Find where the given text appears and provide that cell's center as (X, Y) coordinate. 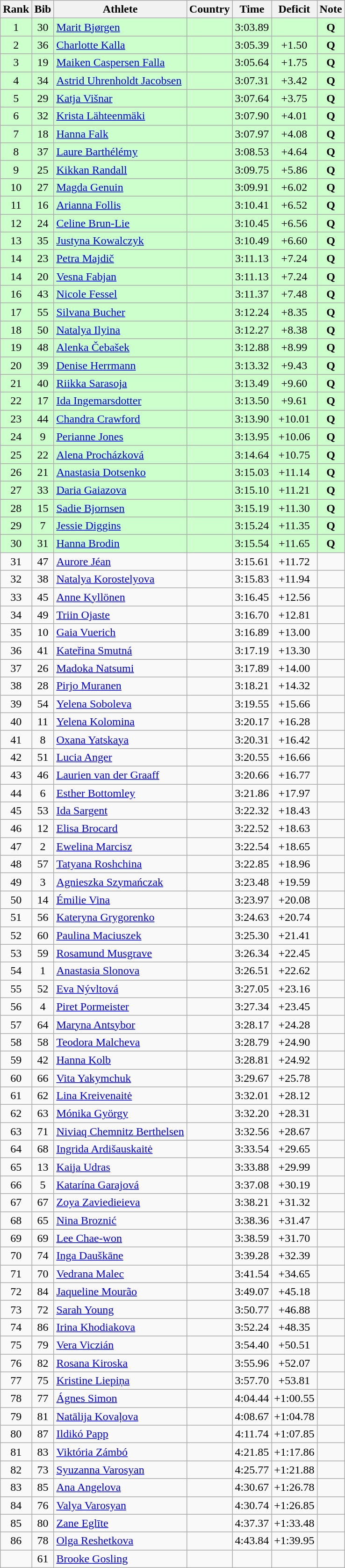
+6.02 (295, 187)
3:22.52 (252, 829)
3:10.49 (252, 241)
Riikka Sarasoja (120, 383)
3:15.54 (252, 544)
15 (43, 508)
3:49.07 (252, 1291)
3:28.79 (252, 1042)
4:21.85 (252, 1452)
+48.35 (295, 1327)
+5.86 (295, 169)
+13.00 (295, 633)
+13.30 (295, 650)
Lee Chae-won (120, 1238)
Denise Herrmann (120, 365)
Zane Eglīte (120, 1523)
Viktória Zámbó (120, 1452)
3:07.31 (252, 80)
Tatyana Roshchina (120, 864)
+28.67 (295, 1131)
3:32.56 (252, 1131)
3:22.54 (252, 846)
+1:17.86 (295, 1452)
3:23.48 (252, 882)
+1:00.55 (295, 1399)
4:11.74 (252, 1434)
+16.42 (295, 739)
Rosana Kiroska (120, 1363)
+31.47 (295, 1220)
Rosamund Musgrave (120, 953)
Niviaq Chemnitz Berthelsen (120, 1131)
Hanna Brodin (120, 544)
4:37.37 (252, 1523)
Brooke Gosling (120, 1559)
3:12.24 (252, 312)
3:13.50 (252, 401)
+46.88 (295, 1309)
3:20.66 (252, 775)
+31.32 (295, 1203)
+11.21 (295, 490)
3:10.45 (252, 223)
Kateřina Smutná (120, 650)
+23.16 (295, 989)
Ingrida Ardišauskaitė (120, 1149)
+18.43 (295, 811)
+24.28 (295, 1024)
3:08.53 (252, 152)
3:05.64 (252, 63)
3:13.90 (252, 419)
3:20.31 (252, 739)
Natalya Ilyina (120, 330)
3:16.45 (252, 597)
3:07.97 (252, 134)
+1:07.85 (295, 1434)
Bib (43, 9)
3:38.36 (252, 1220)
3:55.96 (252, 1363)
Lucia Anger (120, 757)
+28.12 (295, 1096)
Syuzanna Varosyan (120, 1470)
+3.42 (295, 80)
Natalya Korostelyova (120, 579)
Pirjo Muranen (120, 686)
Anastasia Dotsenko (120, 472)
+10.06 (295, 437)
Time (252, 9)
Émilie Vina (120, 900)
+1.75 (295, 63)
+29.99 (295, 1167)
Aurore Jéan (120, 562)
+52.07 (295, 1363)
3:13.32 (252, 365)
Irina Khodiakova (120, 1327)
+45.18 (295, 1291)
+1:04.78 (295, 1416)
+8.35 (295, 312)
3:20.17 (252, 722)
+50.51 (295, 1345)
3:15.10 (252, 490)
+1:39.95 (295, 1541)
Charlotte Kalla (120, 45)
+11.72 (295, 562)
3:12.88 (252, 348)
3:28.81 (252, 1060)
+14.00 (295, 668)
3:54.40 (252, 1345)
3:09.91 (252, 187)
3:09.75 (252, 169)
Krista Lähteenmäki (120, 116)
Yelena Soboleva (120, 704)
3:18.21 (252, 686)
+11.14 (295, 472)
Elisa Brocard (120, 829)
3:22.32 (252, 811)
Astrid Uhrenholdt Jacobsen (120, 80)
Hanna Kolb (120, 1060)
+20.74 (295, 918)
3:12.27 (252, 330)
+23.45 (295, 1006)
+11.94 (295, 579)
+15.66 (295, 704)
Esther Bottomley (120, 793)
Magda Genuin (120, 187)
+14.32 (295, 686)
Ida Sargent (120, 811)
3:23.97 (252, 900)
+10.01 (295, 419)
+22.45 (295, 953)
3:38.59 (252, 1238)
Yelena Kolomina (120, 722)
3:03.89 (252, 27)
+19.59 (295, 882)
3:32.01 (252, 1096)
4:30.67 (252, 1488)
Sadie Bjornsen (120, 508)
+1:21.88 (295, 1470)
Oxana Yatskaya (120, 739)
Olga Reshetkova (120, 1541)
+16.77 (295, 775)
3:52.24 (252, 1327)
+7.48 (295, 294)
+9.43 (295, 365)
Agnieszka Szymańczak (120, 882)
Chandra Crawford (120, 419)
Nina Broznić (120, 1220)
+16.28 (295, 722)
3:10.41 (252, 205)
Rank (16, 9)
Marit Bjørgen (120, 27)
3:05.39 (252, 45)
+12.56 (295, 597)
+18.65 (295, 846)
3:50.77 (252, 1309)
Jessie Diggins (120, 526)
+4.64 (295, 152)
3:57.70 (252, 1381)
3:15.24 (252, 526)
Arianna Follis (120, 205)
3:14.64 (252, 454)
+20.08 (295, 900)
Justyna Kowalczyk (120, 241)
+12.81 (295, 615)
4:25.77 (252, 1470)
+32.39 (295, 1256)
Maiken Caspersen Falla (120, 63)
Laurien van der Graaff (120, 775)
4:08.67 (252, 1416)
+31.70 (295, 1238)
3:15.19 (252, 508)
3:15.03 (252, 472)
Note (331, 9)
Ana Angelova (120, 1488)
3:21.86 (252, 793)
+16.66 (295, 757)
+4.08 (295, 134)
Vesna Fabjan (120, 277)
3:13.49 (252, 383)
+1:33.48 (295, 1523)
Eva Nývltová (120, 989)
3:26.51 (252, 971)
3:37.08 (252, 1185)
Natālija Kovaļova (120, 1416)
Inga Dauškāne (120, 1256)
3:07.90 (252, 116)
3:07.64 (252, 98)
+1:26.78 (295, 1488)
+6.56 (295, 223)
3:39.28 (252, 1256)
+3.75 (295, 98)
Madoka Natsumi (120, 668)
3:38.21 (252, 1203)
3:28.17 (252, 1024)
+11.30 (295, 508)
Laure Barthélémy (120, 152)
Ágnes Simon (120, 1399)
Vedrana Malec (120, 1274)
+22.62 (295, 971)
3:17.19 (252, 650)
+53.81 (295, 1381)
3:41.54 (252, 1274)
3:25.30 (252, 935)
+11.35 (295, 526)
+24.92 (295, 1060)
+9.60 (295, 383)
Deficit (295, 9)
+24.90 (295, 1042)
Daria Gaiazova (120, 490)
3:27.34 (252, 1006)
Celine Brun-Lie (120, 223)
Jaqueline Mourão (120, 1291)
3:22.85 (252, 864)
Athlete (120, 9)
Ewelina Marcisz (120, 846)
+18.63 (295, 829)
Kikkan Randall (120, 169)
+6.52 (295, 205)
4:30.74 (252, 1505)
Piret Pormeister (120, 1006)
+6.60 (295, 241)
3:33.54 (252, 1149)
+1:26.85 (295, 1505)
+10.75 (295, 454)
Mónika György (120, 1114)
3:24.63 (252, 918)
3:16.89 (252, 633)
+17.97 (295, 793)
+25.78 (295, 1078)
3:17.89 (252, 668)
4:04.44 (252, 1399)
Nicole Fessel (120, 294)
+4.01 (295, 116)
+30.19 (295, 1185)
Alenka Čebašek (120, 348)
3:26.34 (252, 953)
Sarah Young (120, 1309)
+34.65 (295, 1274)
+18.96 (295, 864)
Country (209, 9)
Katja Višnar (120, 98)
Hanna Falk (120, 134)
3:11.37 (252, 294)
3:32.20 (252, 1114)
+29.65 (295, 1149)
Kristine Liepiņa (120, 1381)
Teodora Malcheva (120, 1042)
3:16.70 (252, 615)
+21.41 (295, 935)
4:43.84 (252, 1541)
Maryna Antsybor (120, 1024)
Katarína Garajová (120, 1185)
Triin Ojaste (120, 615)
3:15.83 (252, 579)
Valya Varosyan (120, 1505)
3:19.55 (252, 704)
Paulina Maciuszek (120, 935)
Alena Procházková (120, 454)
3:27.05 (252, 989)
+11.65 (295, 544)
Petra Majdič (120, 259)
Anne Kyllönen (120, 597)
+1.50 (295, 45)
Ildikó Papp (120, 1434)
3:29.67 (252, 1078)
Perianne Jones (120, 437)
3:13.95 (252, 437)
Kaija Udras (120, 1167)
3:20.55 (252, 757)
Ida Ingemarsdotter (120, 401)
Vera Viczián (120, 1345)
87 (43, 1434)
+9.61 (295, 401)
3:33.88 (252, 1167)
Gaia Vuerich (120, 633)
Zoya Zaviedieieva (120, 1203)
Kateryna Grygorenko (120, 918)
3:15.61 (252, 562)
Anastasia Slonova (120, 971)
Lina Kreivenaitė (120, 1096)
Vita Yakymchuk (120, 1078)
+8.99 (295, 348)
+8.38 (295, 330)
+28.31 (295, 1114)
Silvana Bucher (120, 312)
